Search for the cell housing the specified text and yield its [X, Y] center coordinate. 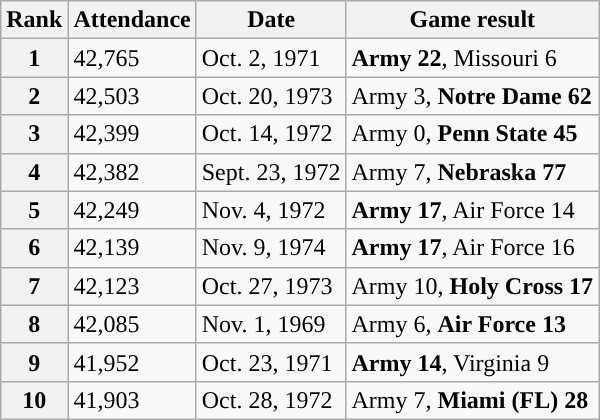
42,139 [132, 248]
Rank [34, 20]
42,399 [132, 134]
Oct. 14, 1972 [271, 134]
42,123 [132, 286]
41,952 [132, 362]
7 [34, 286]
Sept. 23, 1972 [271, 172]
Army 17, Air Force 14 [472, 210]
9 [34, 362]
Army 10, Holy Cross 17 [472, 286]
Oct. 28, 1972 [271, 400]
5 [34, 210]
Attendance [132, 20]
41,903 [132, 400]
Army 0, Penn State 45 [472, 134]
Game result [472, 20]
42,249 [132, 210]
Army 3, Notre Dame 62 [472, 96]
2 [34, 96]
Oct. 20, 1973 [271, 96]
42,085 [132, 324]
1 [34, 58]
Nov. 1, 1969 [271, 324]
8 [34, 324]
4 [34, 172]
6 [34, 248]
Army 6, Air Force 13 [472, 324]
10 [34, 400]
3 [34, 134]
Oct. 23, 1971 [271, 362]
42,503 [132, 96]
Army 7, Miami (FL) 28 [472, 400]
Nov. 4, 1972 [271, 210]
Army 22, Missouri 6 [472, 58]
Oct. 2, 1971 [271, 58]
Nov. 9, 1974 [271, 248]
42,382 [132, 172]
Date [271, 20]
Army 7, Nebraska 77 [472, 172]
42,765 [132, 58]
Army 14, Virginia 9 [472, 362]
Oct. 27, 1973 [271, 286]
Army 17, Air Force 16 [472, 248]
